Capture the cell that displays the provided text and extract its (x, y) central coordinate. 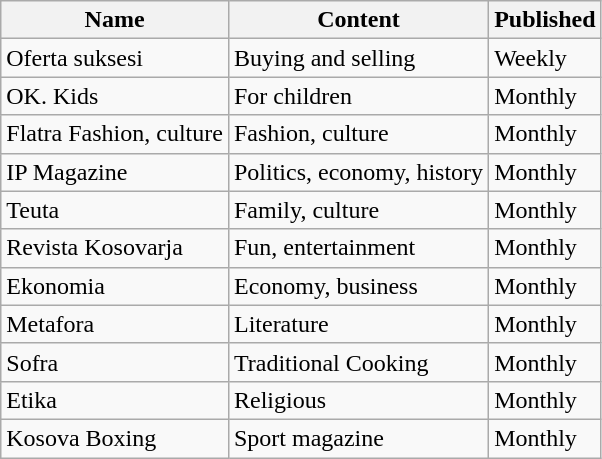
IP Magazine (115, 172)
Content (358, 20)
Religious (358, 400)
OK. Kids (115, 96)
Name (115, 20)
Flatra Fashion, culture (115, 134)
Fun, entertainment (358, 248)
Literature (358, 324)
Etika (115, 400)
Politics, economy, history (358, 172)
Weekly (545, 58)
Metafora (115, 324)
Published (545, 20)
Revista Kosovarja (115, 248)
Family, culture (358, 210)
Sofra (115, 362)
Ekonomia (115, 286)
For children (358, 96)
Sport magazine (358, 438)
Teuta (115, 210)
Kosova Boxing (115, 438)
Economy, business (358, 286)
Fashion, culture (358, 134)
Buying and selling (358, 58)
Oferta suksesi (115, 58)
Traditional Cooking (358, 362)
